Provide the (X, Y) coordinate of the cell's center where the given text is located.  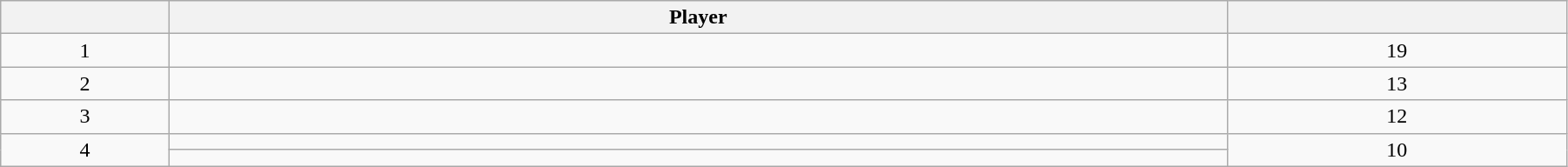
19 (1397, 50)
3 (85, 117)
13 (1397, 83)
Player (698, 17)
10 (1397, 150)
2 (85, 83)
1 (85, 50)
4 (85, 150)
12 (1397, 117)
